Search for the cell housing the specified text and yield its [X, Y] center coordinate. 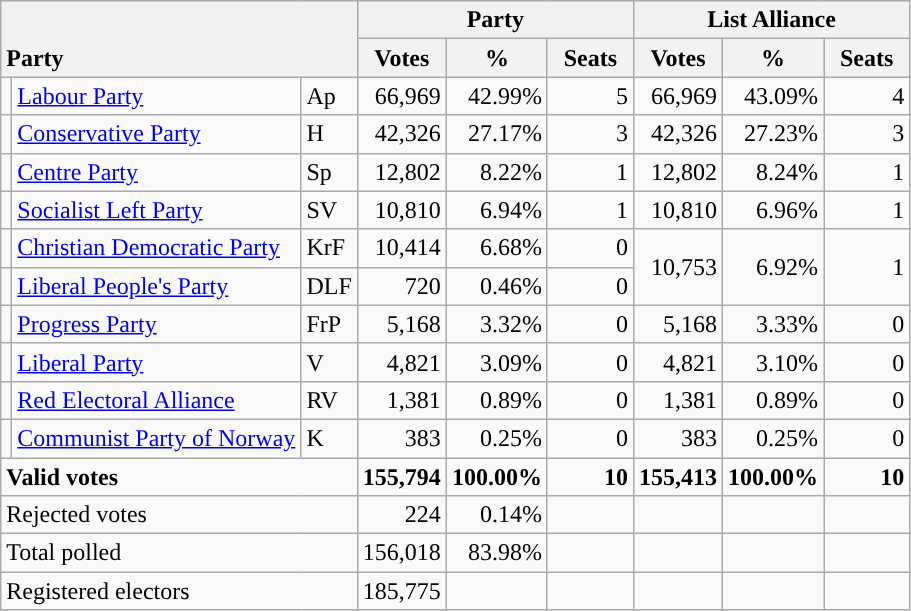
Sp [329, 172]
8.22% [496, 172]
4 [867, 96]
V [329, 362]
5 [590, 96]
155,794 [402, 477]
Labour Party [156, 96]
27.23% [774, 134]
8.24% [774, 172]
155,413 [678, 477]
Valid votes [180, 477]
83.98% [496, 553]
3.33% [774, 324]
List Alliance [771, 20]
3.10% [774, 362]
720 [402, 286]
Centre Party [156, 172]
Registered electors [180, 591]
Socialist Left Party [156, 210]
0.14% [496, 515]
Communist Party of Norway [156, 438]
6.94% [496, 210]
FrP [329, 324]
6.68% [496, 248]
10,753 [678, 267]
185,775 [402, 591]
Liberal Party [156, 362]
27.17% [496, 134]
RV [329, 400]
Ap [329, 96]
156,018 [402, 553]
Christian Democratic Party [156, 248]
6.92% [774, 267]
Progress Party [156, 324]
6.96% [774, 210]
10,414 [402, 248]
42.99% [496, 96]
K [329, 438]
Conservative Party [156, 134]
Liberal People's Party [156, 286]
0.46% [496, 286]
DLF [329, 286]
Rejected votes [180, 515]
H [329, 134]
43.09% [774, 96]
224 [402, 515]
3.32% [496, 324]
3.09% [496, 362]
Red Electoral Alliance [156, 400]
KrF [329, 248]
Total polled [180, 553]
SV [329, 210]
